Return (X, Y) of the center of cell containing provided text 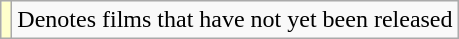
Denotes films that have not yet been released (235, 20)
